Determine the (X, Y) coordinate at the center of the cell enclosing the given text.  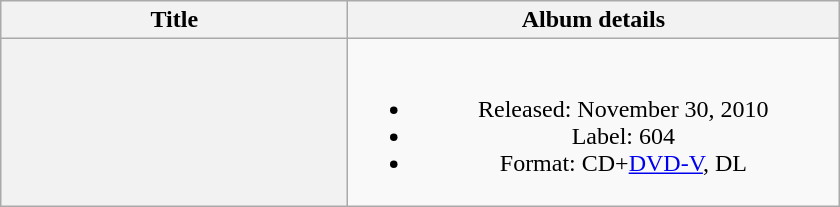
Released: November 30, 2010Label: 604Format: CD+DVD-V, DL (594, 122)
Title (174, 20)
Album details (594, 20)
